Provide the [X, Y] coordinate of the cell's center where the given text is located.  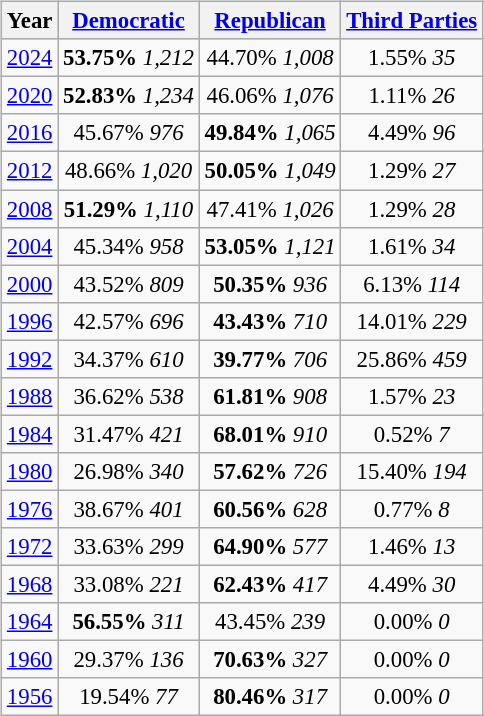
53.75% 1,212 [129, 58]
34.37% 610 [129, 359]
53.05% 1,121 [270, 246]
1988 [30, 396]
4.49% 96 [412, 133]
Year [30, 21]
1980 [30, 472]
1.46% 13 [412, 547]
4.49% 30 [412, 584]
1.57% 23 [412, 396]
56.55% 311 [129, 622]
44.70% 1,008 [270, 58]
60.56% 628 [270, 509]
Republican [270, 21]
51.29% 1,110 [129, 209]
1.29% 28 [412, 209]
31.47% 421 [129, 434]
2004 [30, 246]
50.35% 936 [270, 284]
1992 [30, 359]
19.54% 77 [129, 697]
33.08% 221 [129, 584]
14.01% 229 [412, 321]
1956 [30, 697]
45.34% 958 [129, 246]
1960 [30, 660]
80.46% 317 [270, 697]
1976 [30, 509]
36.62% 538 [129, 396]
33.63% 299 [129, 547]
2020 [30, 96]
43.45% 239 [270, 622]
61.81% 908 [270, 396]
70.63% 327 [270, 660]
26.98% 340 [129, 472]
1984 [30, 434]
6.13% 114 [412, 284]
45.67% 976 [129, 133]
Democratic [129, 21]
2016 [30, 133]
47.41% 1,026 [270, 209]
57.62% 726 [270, 472]
15.40% 194 [412, 472]
43.43% 710 [270, 321]
64.90% 577 [270, 547]
1972 [30, 547]
2012 [30, 171]
0.52% 7 [412, 434]
25.86% 459 [412, 359]
49.84% 1,065 [270, 133]
68.01% 910 [270, 434]
46.06% 1,076 [270, 96]
Third Parties [412, 21]
42.57% 696 [129, 321]
0.77% 8 [412, 509]
43.52% 809 [129, 284]
52.83% 1,234 [129, 96]
1.55% 35 [412, 58]
1996 [30, 321]
2000 [30, 284]
38.67% 401 [129, 509]
1.61% 34 [412, 246]
39.77% 706 [270, 359]
50.05% 1,049 [270, 171]
2024 [30, 58]
1964 [30, 622]
1.29% 27 [412, 171]
48.66% 1,020 [129, 171]
62.43% 417 [270, 584]
1.11% 26 [412, 96]
1968 [30, 584]
2008 [30, 209]
29.37% 136 [129, 660]
